Search for the cell housing the specified text and yield its [X, Y] center coordinate. 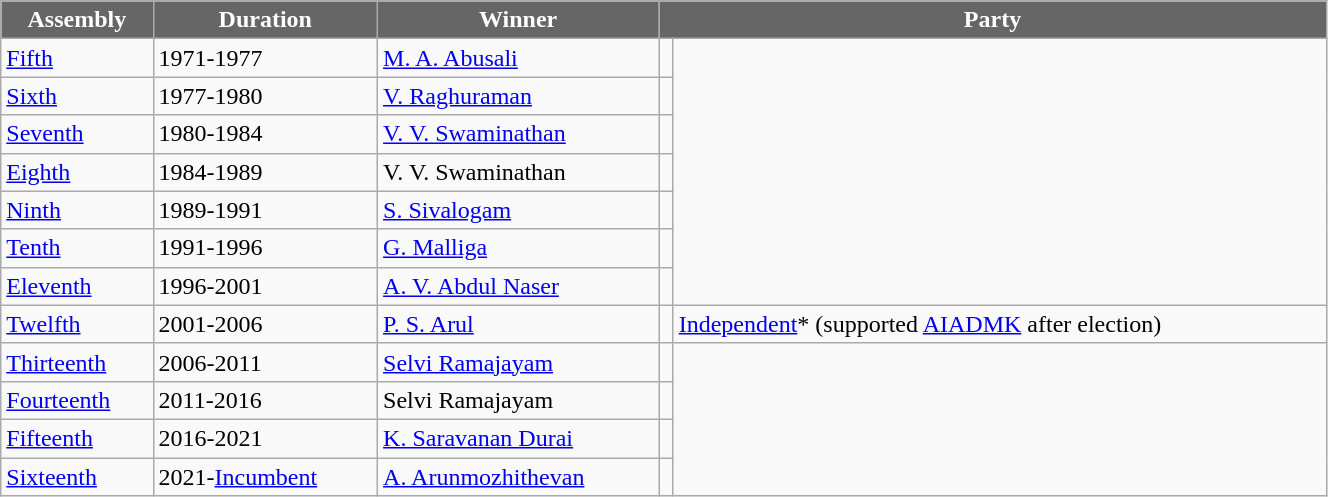
Winner [518, 20]
Party [993, 20]
2001-2006 [266, 324]
Twelfth [77, 324]
1984-1989 [266, 172]
A. Arunmozhithevan [518, 477]
S. Sivalogam [518, 210]
Seventh [77, 134]
Eleventh [77, 286]
Ninth [77, 210]
Fifth [77, 58]
V. Raghuraman [518, 96]
Independent* (supported AIADMK after election) [1000, 324]
Duration [266, 20]
2011-2016 [266, 400]
1991-1996 [266, 248]
1971-1977 [266, 58]
P. S. Arul [518, 324]
Assembly [77, 20]
M. A. Abusali [518, 58]
Sixth [77, 96]
1996-2001 [266, 286]
G. Malliga [518, 248]
Fifteenth [77, 438]
2016-2021 [266, 438]
K. Saravanan Durai [518, 438]
1980-1984 [266, 134]
A. V. Abdul Naser [518, 286]
Fourteenth [77, 400]
Tenth [77, 248]
1977-1980 [266, 96]
1989-1991 [266, 210]
2021-Incumbent [266, 477]
2006-2011 [266, 362]
Sixteenth [77, 477]
Thirteenth [77, 362]
Eighth [77, 172]
